Detect which cell encompasses the target text, then output its [X, Y] center coordinate. 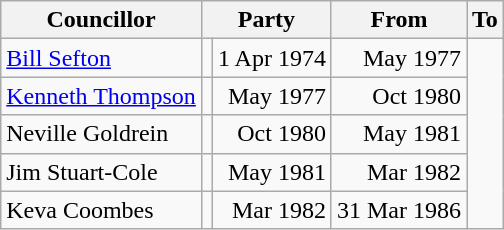
Councillor [102, 20]
Kenneth Thompson [102, 96]
Keva Coombes [102, 210]
1 Apr 1974 [272, 58]
Bill Sefton [102, 58]
Party [266, 20]
To [486, 20]
From [398, 20]
31 Mar 1986 [398, 210]
Neville Goldrein [102, 134]
Jim Stuart-Cole [102, 172]
